Find where the given text appears and provide that cell's center as (X, Y) coordinate. 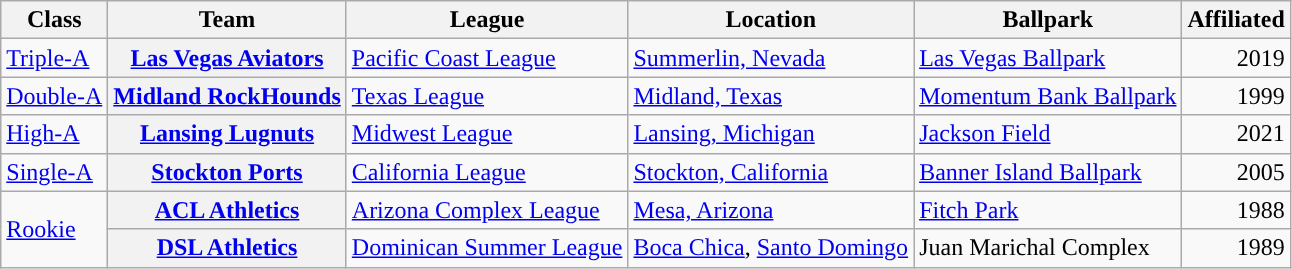
Rookie (54, 229)
Las Vegas Aviators (227, 58)
Team (227, 20)
Banner Island Ballpark (1048, 172)
Las Vegas Ballpark (1048, 58)
Summerlin, Nevada (771, 58)
California League (487, 172)
Dominican Summer League (487, 248)
Midland, Texas (771, 96)
2019 (1236, 58)
Double-A (54, 96)
Midwest League (487, 134)
Lansing, Michigan (771, 134)
1988 (1236, 210)
Boca Chica, Santo Domingo (771, 248)
ACL Athletics (227, 210)
High-A (54, 134)
2021 (1236, 134)
Affiliated (1236, 20)
Pacific Coast League (487, 58)
Stockton Ports (227, 172)
Momentum Bank Ballpark (1048, 96)
Class (54, 20)
League (487, 20)
Stockton, California (771, 172)
1999 (1236, 96)
2005 (1236, 172)
Jackson Field (1048, 134)
Juan Marichal Complex (1048, 248)
Midland RockHounds (227, 96)
Ballpark (1048, 20)
Single-A (54, 172)
Mesa, Arizona (771, 210)
DSL Athletics (227, 248)
Location (771, 20)
Texas League (487, 96)
Triple-A (54, 58)
Lansing Lugnuts (227, 134)
1989 (1236, 248)
Fitch Park (1048, 210)
Arizona Complex League (487, 210)
